Return [x, y] of the center of cell containing provided text 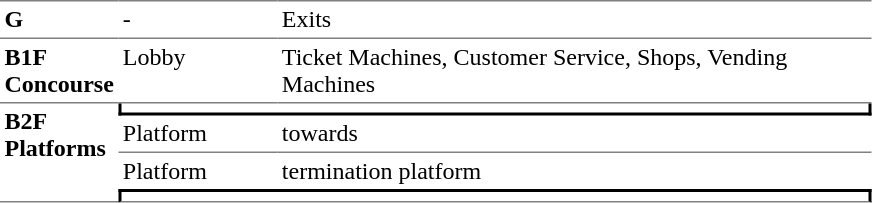
B2FPlatforms [59, 154]
Ticket Machines, Customer Service, Shops, Vending Machines [574, 71]
G [59, 19]
Exits [574, 19]
- [198, 19]
Lobby [198, 71]
towards [574, 135]
B1FConcourse [59, 71]
termination platform [574, 171]
